Detect which cell encompasses the target text, then output its [X, Y] center coordinate. 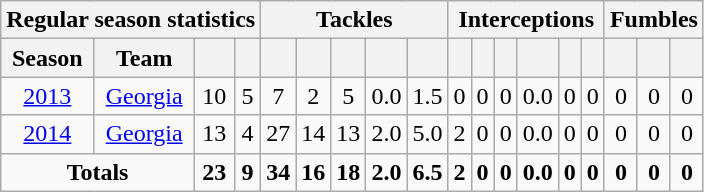
4 [247, 134]
9 [247, 172]
Totals [98, 172]
14 [314, 134]
5.0 [428, 134]
2014 [48, 134]
6.5 [428, 172]
Fumbles [654, 20]
1.5 [428, 96]
34 [278, 172]
23 [214, 172]
2013 [48, 96]
18 [348, 172]
Team [144, 58]
16 [314, 172]
10 [214, 96]
27 [278, 134]
7 [278, 96]
Interceptions [526, 20]
Season [48, 58]
Tackles [354, 20]
Regular season statistics [131, 20]
